Identify which cell holds the provided text, then report its [x, y] central coordinate. 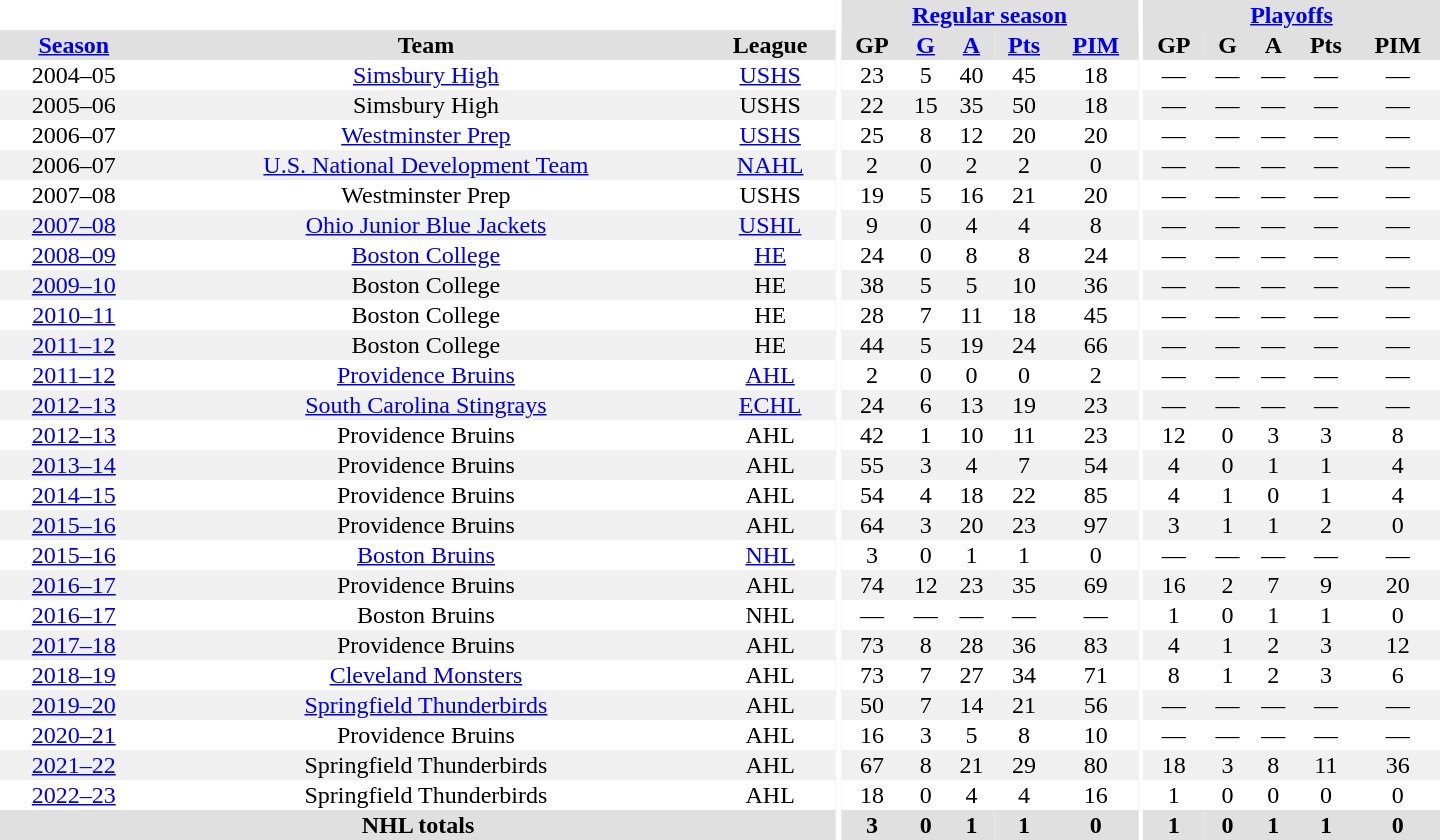
44 [872, 345]
55 [872, 465]
2014–15 [74, 495]
Team [426, 45]
2004–05 [74, 75]
40 [972, 75]
2017–18 [74, 645]
74 [872, 585]
13 [972, 405]
34 [1024, 675]
2010–11 [74, 315]
15 [926, 105]
Season [74, 45]
25 [872, 135]
56 [1096, 705]
2005–06 [74, 105]
38 [872, 285]
80 [1096, 765]
27 [972, 675]
69 [1096, 585]
2009–10 [74, 285]
Playoffs [1292, 15]
NHL totals [418, 825]
97 [1096, 525]
Cleveland Monsters [426, 675]
2019–20 [74, 705]
42 [872, 435]
2020–21 [74, 735]
NAHL [770, 165]
29 [1024, 765]
USHL [770, 225]
2013–14 [74, 465]
64 [872, 525]
2008–09 [74, 255]
66 [1096, 345]
71 [1096, 675]
ECHL [770, 405]
14 [972, 705]
Ohio Junior Blue Jackets [426, 225]
South Carolina Stingrays [426, 405]
U.S. National Development Team [426, 165]
67 [872, 765]
85 [1096, 495]
83 [1096, 645]
2022–23 [74, 795]
Regular season [990, 15]
2018–19 [74, 675]
2021–22 [74, 765]
League [770, 45]
